From the cell containing the given text, extract its center point as (X, Y) coordinate. 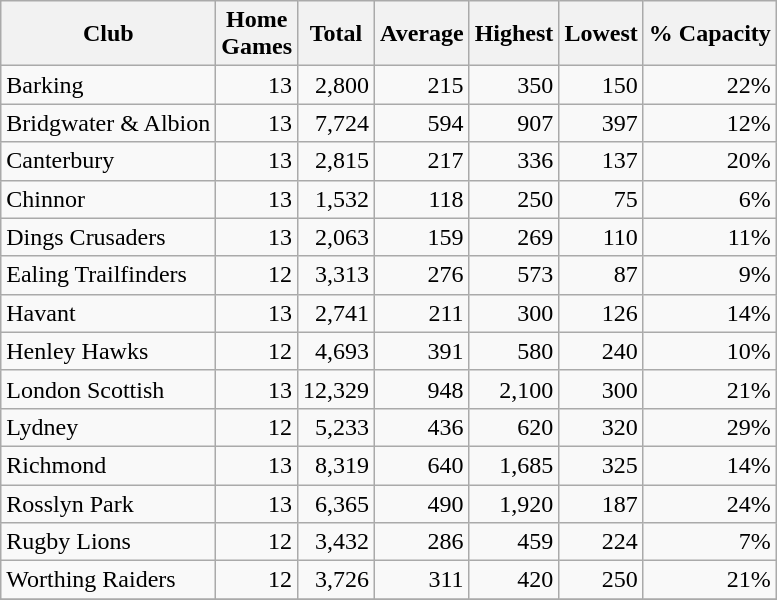
Bridgwater & Albion (108, 123)
215 (422, 85)
118 (422, 199)
391 (422, 351)
11% (710, 237)
22% (710, 85)
159 (422, 237)
907 (514, 123)
620 (514, 427)
Canterbury (108, 161)
Worthing Raiders (108, 580)
217 (422, 161)
420 (514, 580)
325 (601, 465)
Chinnor (108, 199)
87 (601, 275)
Ealing Trailfinders (108, 275)
311 (422, 580)
10% (710, 351)
137 (601, 161)
276 (422, 275)
2,815 (336, 161)
126 (601, 313)
Henley Hawks (108, 351)
3,726 (336, 580)
3,432 (336, 542)
5,233 (336, 427)
211 (422, 313)
240 (601, 351)
110 (601, 237)
948 (422, 389)
150 (601, 85)
187 (601, 503)
Highest (514, 34)
9% (710, 275)
Total (336, 34)
1,685 (514, 465)
2,741 (336, 313)
Lydney (108, 427)
3,313 (336, 275)
HomeGames (257, 34)
12% (710, 123)
269 (514, 237)
London Scottish (108, 389)
224 (601, 542)
75 (601, 199)
594 (422, 123)
Club (108, 34)
2,100 (514, 389)
Rosslyn Park (108, 503)
8,319 (336, 465)
20% (710, 161)
1,920 (514, 503)
397 (601, 123)
Havant (108, 313)
24% (710, 503)
436 (422, 427)
Richmond (108, 465)
320 (601, 427)
6% (710, 199)
490 (422, 503)
Barking (108, 85)
286 (422, 542)
1,532 (336, 199)
% Capacity (710, 34)
459 (514, 542)
29% (710, 427)
2,800 (336, 85)
573 (514, 275)
Rugby Lions (108, 542)
Average (422, 34)
Lowest (601, 34)
350 (514, 85)
12,329 (336, 389)
Dings Crusaders (108, 237)
640 (422, 465)
6,365 (336, 503)
2,063 (336, 237)
580 (514, 351)
4,693 (336, 351)
7,724 (336, 123)
7% (710, 542)
336 (514, 161)
